From the cell containing the given text, extract its center point as (X, Y) coordinate. 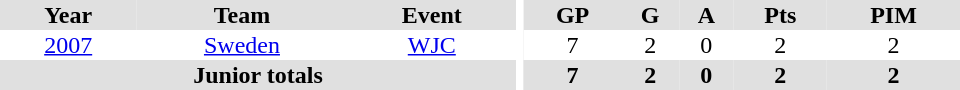
PIM (894, 15)
GP (572, 15)
G (650, 15)
Event (432, 15)
Sweden (242, 45)
Junior totals (258, 75)
Pts (781, 15)
A (706, 15)
2007 (68, 45)
Team (242, 15)
WJC (432, 45)
Year (68, 15)
